Extract the [X, Y] coordinate from the center of the cell holding the provided text.  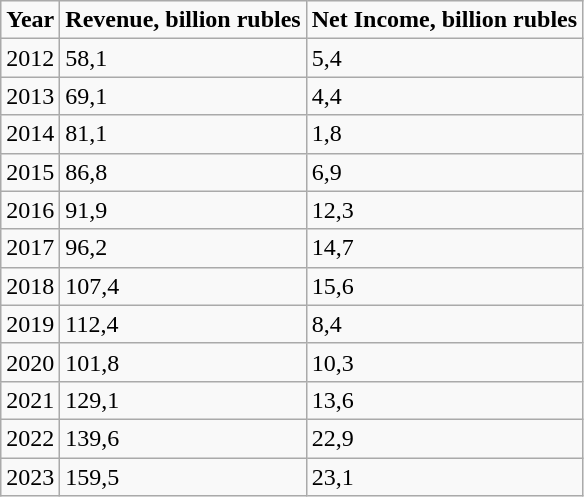
10,3 [444, 362]
58,1 [183, 58]
2016 [30, 210]
2013 [30, 96]
2019 [30, 324]
13,6 [444, 400]
107,4 [183, 286]
69,1 [183, 96]
14,7 [444, 248]
159,5 [183, 477]
2021 [30, 400]
4,4 [444, 96]
23,1 [444, 477]
2014 [30, 134]
Year [30, 20]
6,9 [444, 172]
2022 [30, 438]
2012 [30, 58]
Revenue, billion rubles [183, 20]
2017 [30, 248]
22,9 [444, 438]
81,1 [183, 134]
2020 [30, 362]
101,8 [183, 362]
139,6 [183, 438]
91,9 [183, 210]
15,6 [444, 286]
12,3 [444, 210]
129,1 [183, 400]
8,4 [444, 324]
2018 [30, 286]
5,4 [444, 58]
Net Income, billion rubles [444, 20]
112,4 [183, 324]
96,2 [183, 248]
1,8 [444, 134]
86,8 [183, 172]
2015 [30, 172]
2023 [30, 477]
